Determine the [x, y] coordinate at the center of the cell enclosing the given text.  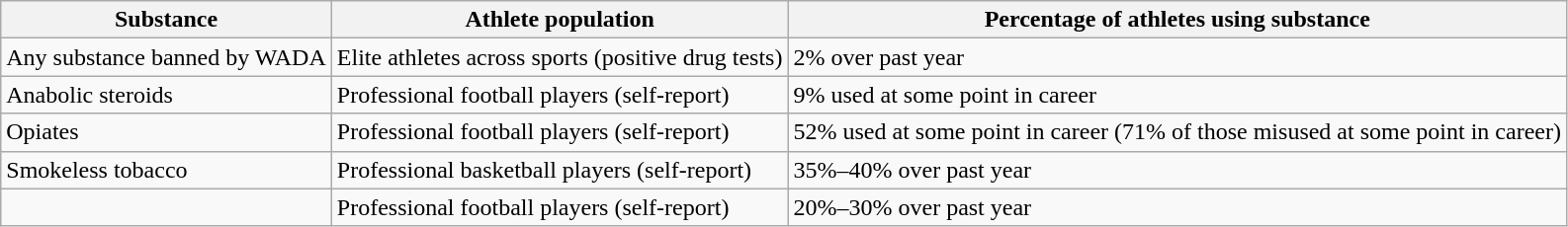
2% over past year [1177, 57]
Substance [166, 20]
52% used at some point in career (71% of those misused at some point in career) [1177, 132]
Anabolic steroids [166, 95]
Athlete population [560, 20]
20%–30% over past year [1177, 207]
Smokeless tobacco [166, 170]
Professional basketball players (self-report) [560, 170]
Elite athletes across sports (positive drug tests) [560, 57]
35%–40% over past year [1177, 170]
Any substance banned by WADA [166, 57]
Opiates [166, 132]
Percentage of athletes using substance [1177, 20]
9% used at some point in career [1177, 95]
